Search for the cell housing the specified text and yield its (x, y) center coordinate. 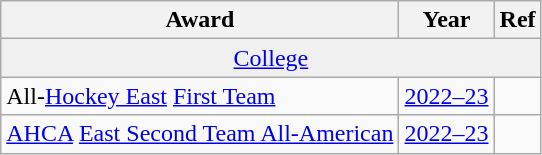
Award (200, 20)
Ref (518, 20)
AHCA East Second Team All-American (200, 134)
All-Hockey East First Team (200, 96)
College (271, 58)
Year (446, 20)
